Search for the cell housing the specified text and yield its (x, y) center coordinate. 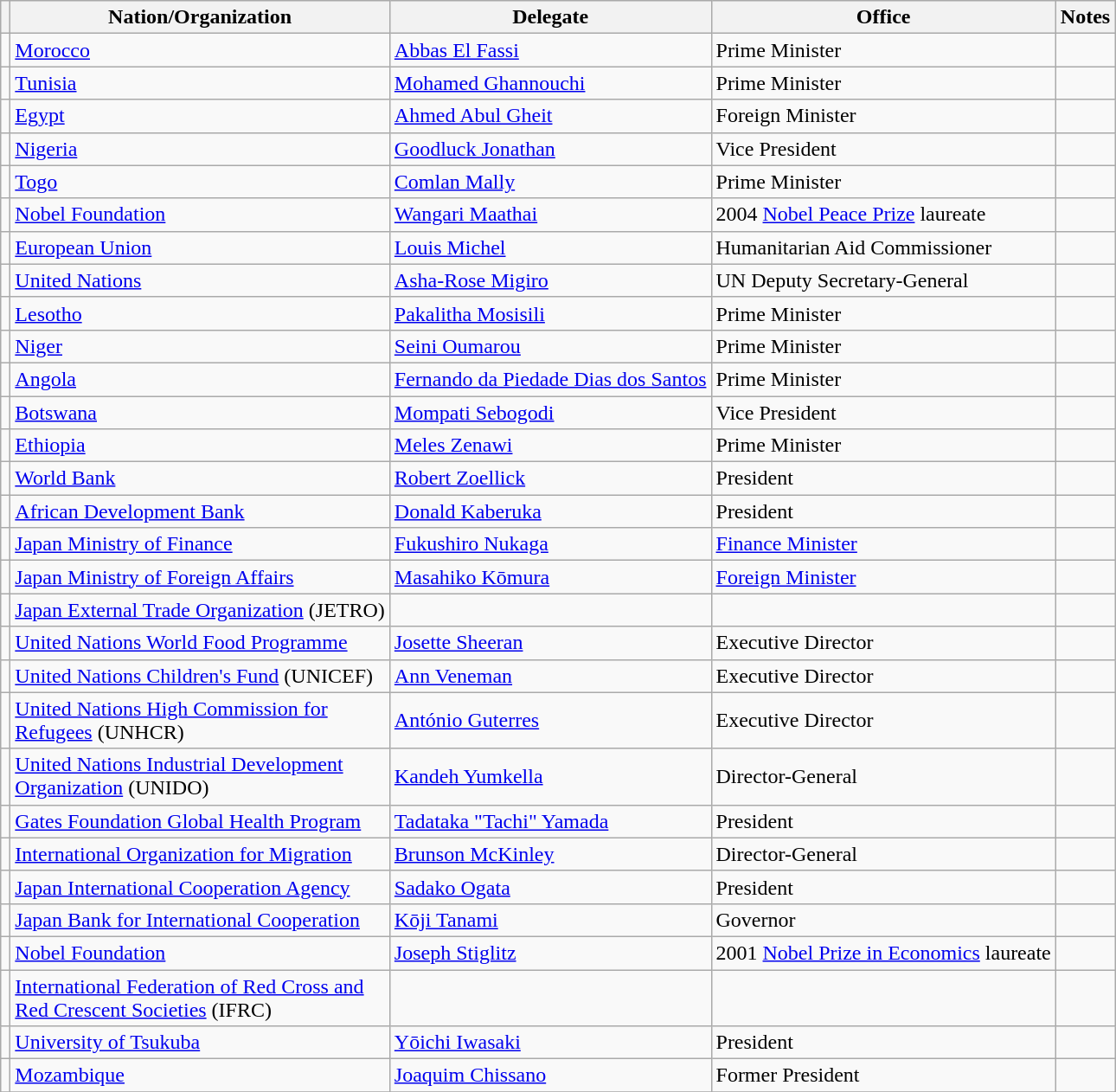
Robert Zoellick (550, 479)
Louis Michel (550, 247)
Donald Kaberuka (550, 511)
Togo (201, 182)
Ahmed Abul Gheit (550, 116)
International Organization for Migration (201, 854)
Morocco (201, 50)
Goodluck Jonathan (550, 149)
Nigeria (201, 149)
Kandeh Yumkella (550, 777)
World Bank (201, 479)
Niger (201, 346)
Japan International Cooperation Agency (201, 887)
Sadako Ogata (550, 887)
Japan Bank for International Cooperation (201, 920)
African Development Bank (201, 511)
Mompati Sebogodi (550, 413)
Pakalitha Mosisili (550, 313)
University of Tsukuba (201, 1043)
United Nations (201, 280)
Governor (883, 920)
Nation/Organization (201, 17)
Ethiopia (201, 446)
Office (883, 17)
United Nations Children's Fund (UNICEF) (201, 676)
UN Deputy Secretary-General (883, 280)
Finance Minister (883, 544)
Angola (201, 379)
Gates Foundation Global Health Program (201, 821)
Fernando da Piedade Dias dos Santos (550, 379)
Former President (883, 1076)
Asha-Rose Migiro (550, 280)
Japan Ministry of Foreign Affairs (201, 577)
Kōji Tanami (550, 920)
Abbas El Fassi (550, 50)
Notes (1085, 17)
Comlan Mally (550, 182)
2001 Nobel Prize in Economics laureate (883, 953)
United Nations World Food Programme (201, 643)
Tadataka "Tachi" Yamada (550, 821)
Mozambique (201, 1076)
Josette Sheeran (550, 643)
European Union (201, 247)
Japan External Trade Organization (JETRO) (201, 610)
António Guterres (550, 720)
United Nations High Commission for Refugees (UNHCR) (201, 720)
Seini Oumarou (550, 346)
Botswana (201, 413)
Lesotho (201, 313)
United Nations Industrial Development Organization (UNIDO) (201, 777)
Yōichi Iwasaki (550, 1043)
International Federation of Red Cross and Red Crescent Societies (IFRC) (201, 997)
Meles Zenawi (550, 446)
Fukushiro Nukaga (550, 544)
2004 Nobel Peace Prize laureate (883, 215)
Joaquim Chissano (550, 1076)
Ann Veneman (550, 676)
Joseph Stiglitz (550, 953)
Wangari Maathai (550, 215)
Masahiko Kōmura (550, 577)
Brunson McKinley (550, 854)
Mohamed Ghannouchi (550, 83)
Delegate (550, 17)
Humanitarian Aid Commissioner (883, 247)
Japan Ministry of Finance (201, 544)
Egypt (201, 116)
Tunisia (201, 83)
